Return [X, Y] of the center of cell containing provided text 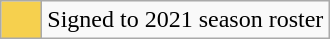
Signed to 2021 season roster [186, 20]
